Find where the given text appears and provide that cell's center as (X, Y) coordinate. 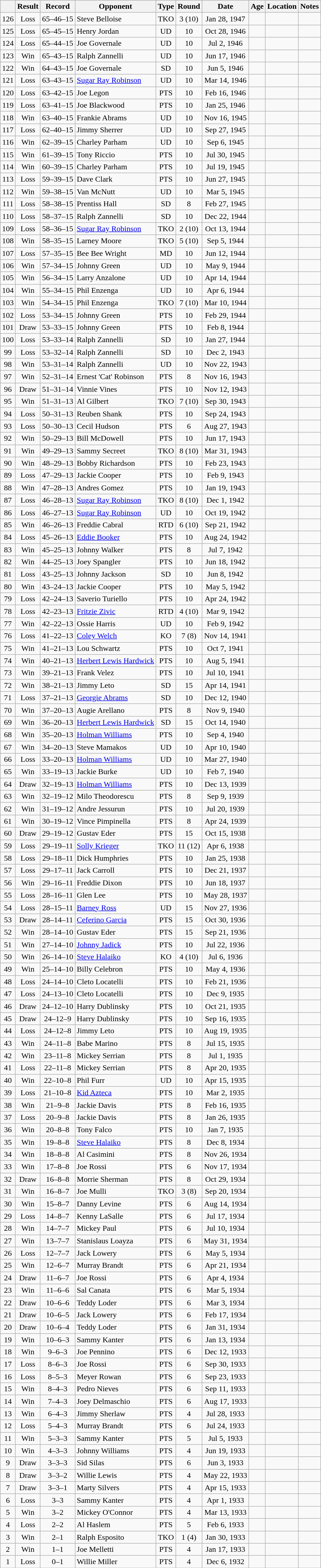
30 (8, 1204)
Cecil Hudson (115, 426)
36 (8, 1130)
Dec 21, 1937 (226, 870)
84 (8, 537)
28–14–10 (58, 932)
101 (8, 327)
82 (8, 562)
46 (8, 1006)
Sep 21, 1942 (226, 525)
3–3 (58, 1500)
29–16–11 (58, 883)
Location (282, 6)
115 (8, 155)
107 (8, 253)
Oct 7, 1941 (226, 648)
55–34–15 (58, 290)
58 (8, 858)
50–31–13 (58, 414)
17–8–8 (58, 1167)
61–39–15 (58, 155)
Jan 7, 1935 (226, 1130)
Dec 1, 1942 (226, 500)
2–1 (58, 1537)
58–36–15 (58, 229)
41–22–13 (58, 636)
10–6–6 (58, 1302)
53–32–14 (58, 352)
123 (8, 56)
Milo Theodorescu (115, 796)
Mar 27, 1940 (226, 760)
32 (8, 1179)
Feb 27, 1945 (226, 204)
Dec 8, 1934 (226, 1142)
47–29–13 (58, 475)
5 (10) (189, 241)
98 (8, 365)
Nov 14, 1941 (226, 636)
Mar 13, 1933 (226, 1512)
Stanislaus Loayza (115, 1241)
32–19–13 (58, 784)
65–46–15 (58, 19)
Mar 9, 1942 (226, 611)
Mickey O'Connor (115, 1512)
29–18–11 (58, 858)
68 (8, 735)
42 (8, 1056)
16–8–7 (58, 1191)
50–29–13 (58, 438)
85 (8, 525)
Willie Miller (115, 1562)
24–13–10 (58, 994)
Steve Mamakos (115, 747)
3–3–2 (58, 1475)
Apr 1, 1933 (226, 1500)
33 (8, 1167)
91 (8, 451)
116 (8, 142)
20–8–8 (58, 1130)
Al Haslem (115, 1525)
53 (8, 920)
Ceferino Garcia (115, 920)
64–43–15 (58, 68)
Jul 10, 1941 (226, 673)
Dec 13, 1939 (226, 784)
Joe Pennino (115, 1352)
65–43–15 (58, 56)
53–33–15 (58, 327)
41–21–13 (58, 648)
Jan 25, 1938 (226, 858)
Oct 29, 1934 (226, 1179)
Oct 13, 1944 (226, 229)
Nov 16, 1945 (226, 117)
11 (12) (189, 846)
46–26–13 (58, 525)
69 (8, 722)
Aug 14, 1934 (226, 1204)
Willie Lewis (115, 1475)
Mar 31, 1943 (226, 451)
35–20–13 (58, 735)
63–41–15 (58, 105)
60 (8, 833)
50–30–13 (58, 426)
31 (8, 1191)
79 (8, 599)
Oct 21, 1935 (226, 1006)
Johnny Williams (115, 1451)
Sep 27, 1945 (226, 130)
23 (8, 1290)
Billy Celebron (115, 969)
47 (8, 994)
80 (8, 587)
16 (8, 1377)
Apr 6, 1944 (226, 290)
Oct 15, 1938 (226, 833)
Jun 19, 1933 (226, 1451)
77 (8, 624)
May 28, 1937 (226, 895)
56 (8, 883)
Bill McDowell (115, 438)
Joe Mulli (115, 1191)
57–35–15 (58, 253)
112 (8, 192)
Frankie Abrams (115, 117)
MD (166, 253)
Notes (309, 6)
Jun 18, 1937 (226, 883)
54–34–15 (58, 303)
60–39–15 (58, 167)
121 (8, 80)
24 (8, 1278)
1 (8, 1562)
12 (8, 1426)
Feb 16, 1946 (226, 93)
40 (8, 1080)
Jimmy Sherlaw (115, 1414)
Fritzie Zivic (115, 611)
Larney Moore (115, 241)
Apr 4, 1934 (226, 1278)
May 4, 1936 (226, 969)
88 (8, 488)
71 (8, 698)
96 (8, 389)
33–19–13 (58, 772)
Nov 9, 1940 (226, 710)
100 (8, 340)
Lou Schwartz (115, 648)
120 (8, 93)
Jul 19, 1945 (226, 167)
14–7–7 (58, 1228)
104 (8, 290)
Kid Azteca (115, 1093)
38–21–13 (58, 685)
73 (8, 673)
65 (8, 772)
Sep 5, 1944 (226, 241)
Jan 25, 1946 (226, 105)
111 (8, 204)
42–22–13 (58, 624)
Morrie Sherman (115, 1179)
58–35–15 (58, 241)
Nov 27, 1936 (226, 907)
24–12–8 (58, 1031)
49 (8, 969)
21 (8, 1315)
54 (8, 907)
52–31–14 (58, 377)
92 (8, 438)
40–21–13 (58, 661)
Dick Humphries (115, 858)
124 (8, 43)
29–19–12 (58, 833)
Jan 27, 1944 (226, 340)
9 (8, 1463)
May 31, 1934 (226, 1241)
Jul 30, 1945 (226, 155)
110 (8, 216)
Saverio Turiello (115, 599)
93 (8, 426)
109 (8, 229)
41 (8, 1068)
11–6–6 (58, 1290)
Steve Belloise (115, 19)
51 (8, 945)
24–11–8 (58, 1043)
3 (8, 1537)
Bobby Richardson (115, 463)
0–1 (58, 1562)
49–29–13 (58, 451)
29–19–11 (58, 846)
Sammy Secreet (115, 451)
Jun 8, 1942 (226, 574)
86 (8, 512)
3–3–1 (58, 1488)
25 (8, 1265)
Apr 20, 1935 (226, 1068)
Oct 14, 1940 (226, 722)
22–11–8 (58, 1068)
11–6–7 (58, 1278)
3–2 (58, 1512)
57 (8, 870)
Jimmy Sherrer (115, 130)
Apr 6, 1938 (226, 846)
46–27–13 (58, 512)
Feb 29, 1944 (226, 315)
Jan 28, 1947 (226, 19)
Kenny LaSalle (115, 1216)
Mickey Paul (115, 1228)
63–40–15 (58, 117)
Feb 7, 1940 (226, 772)
Apr 10, 1940 (226, 747)
125 (8, 31)
72 (8, 685)
28–14–11 (58, 920)
24–12–9 (58, 1019)
10–6–5 (58, 1315)
Van McNutt (115, 192)
Sep 20, 1934 (226, 1191)
108 (8, 241)
Sal Canata (115, 1290)
Bee Bee Wright (115, 253)
90 (8, 463)
20 (8, 1327)
44–25–13 (58, 562)
18–8–8 (58, 1155)
39 (8, 1093)
Sep 6, 1945 (226, 142)
Feb 8, 1944 (226, 327)
51–31–13 (58, 401)
Sep 23, 1933 (226, 1377)
7 (8, 1488)
75 (8, 648)
Joe Legon (115, 93)
Nov 22, 1943 (226, 365)
22 (8, 1302)
42–24–13 (58, 599)
Apr 21, 1934 (226, 1265)
6–4–3 (58, 1414)
53–34–15 (58, 315)
Andre Jessurun (115, 809)
8–5–3 (58, 1377)
43–25–13 (58, 574)
Mar 3, 1934 (226, 1302)
106 (8, 266)
55 (8, 895)
Jan 31, 1934 (226, 1327)
65–44–15 (58, 43)
Aug 27, 1943 (226, 426)
Round (189, 6)
Feb 23, 1943 (226, 463)
Oct 30, 1936 (226, 920)
May 22, 1933 (226, 1475)
Feb 16, 1935 (226, 1105)
20–9–8 (58, 1117)
Sep 21, 1936 (226, 932)
Vinnie Vines (115, 389)
Tony Falco (115, 1130)
2 (8, 1550)
74 (8, 661)
Freddie Cabral (115, 525)
23–11–8 (58, 1056)
Sep 30, 1943 (226, 401)
13–7–7 (58, 1241)
Johnny Walker (115, 550)
12–6–7 (58, 1265)
Tony Riccio (115, 155)
May 5, 1934 (226, 1253)
59–38–15 (58, 192)
Joe Blackwood (115, 105)
Ernest 'Cat' Robinson (115, 377)
43 (8, 1043)
Prentiss Hall (115, 204)
Jul 10, 1934 (226, 1228)
13 (8, 1414)
Nov 17, 1934 (226, 1167)
Jul 17, 1934 (226, 1216)
62–40–15 (58, 130)
57–34–15 (58, 266)
26 (8, 1253)
Feb 9, 1943 (226, 475)
Dave Clark (115, 179)
Result (28, 6)
Aug 17, 1933 (226, 1401)
Aug 5, 1941 (226, 661)
35 (8, 1142)
Marty Silvers (115, 1488)
Oct 28, 1946 (226, 31)
Jun 17, 1946 (226, 56)
Jan 30, 1933 (226, 1537)
27–14–10 (58, 945)
Nov 16, 1943 (226, 377)
Aug 24, 1942 (226, 537)
39–21–13 (58, 673)
Solly Krieger (115, 846)
Apr 15, 1933 (226, 1488)
30–19–12 (58, 821)
78 (8, 611)
Jul 24, 1933 (226, 1426)
Jan 26, 1935 (226, 1117)
32–19–12 (58, 796)
Oct 19, 1942 (226, 512)
Joe Melletti (115, 1550)
Jun 27, 1945 (226, 179)
53–31–14 (58, 365)
Eddie Booker (115, 537)
Jul 15, 1935 (226, 1043)
Nov 12, 1943 (226, 389)
48 (8, 982)
3 (8) (189, 1191)
Dec 2, 1943 (226, 352)
Mar 5, 1945 (226, 192)
Apr 14, 1941 (226, 685)
102 (8, 315)
62–39–15 (58, 142)
17 (8, 1364)
Vince Pimpinella (115, 821)
61 (8, 821)
11 (8, 1438)
Jack Carroll (115, 870)
10–6–3 (58, 1340)
1 (4) (189, 1537)
Apr 14, 1944 (226, 278)
Date (226, 6)
Mar 14, 1946 (226, 80)
24–12–10 (58, 1006)
45–25–13 (58, 550)
Jun 17, 1943 (226, 438)
2–2 (58, 1525)
58–38–15 (58, 204)
50 (8, 957)
28–15–11 (58, 907)
67 (8, 747)
113 (8, 179)
Feb 6, 1933 (226, 1525)
Sep 24, 1943 (226, 414)
56–34–15 (58, 278)
8–6–3 (58, 1364)
Jul 22, 1936 (226, 945)
119 (8, 105)
Jul 28, 1933 (226, 1414)
Larry Anzalone (115, 278)
Jul 20, 1939 (226, 809)
5–3–3 (58, 1438)
34 (8, 1155)
Feb 21, 1936 (226, 982)
66 (8, 760)
64 (8, 784)
Dec 12, 1933 (226, 1352)
19–8–8 (58, 1142)
42–23–13 (58, 611)
99 (8, 352)
97 (8, 377)
Johnny Jackson (115, 574)
7–4–3 (58, 1401)
Type (166, 6)
19 (8, 1340)
29 (8, 1216)
Jun 5, 1946 (226, 68)
10–6–4 (58, 1327)
Al Casimini (115, 1155)
47–28–13 (58, 488)
Jan 19, 1943 (226, 488)
May 9, 1944 (226, 266)
12–7–7 (58, 1253)
43–24–13 (58, 587)
Apr 24, 1939 (226, 821)
65–45–15 (58, 31)
15–8–7 (58, 1204)
18 (8, 1352)
118 (8, 117)
Sep 4, 1940 (226, 735)
Babe Marino (115, 1043)
Coley Welch (115, 636)
37–21–13 (58, 698)
Johnny Jadick (115, 945)
46–28–13 (58, 500)
37–20–13 (58, 710)
2 (10) (189, 229)
Dec 12, 1940 (226, 698)
Jul 2, 1946 (226, 43)
Jun 18, 1942 (226, 562)
37 (8, 1117)
4–3–3 (58, 1451)
Jan 17, 1933 (226, 1550)
Danny Levine (115, 1204)
Mar 10, 1944 (226, 303)
3 (10) (189, 19)
Joey Delmaschio (115, 1401)
Record (58, 6)
28 (8, 1228)
Jackie Burke (115, 772)
Feb 17, 1934 (226, 1315)
Jun 12, 1944 (226, 253)
Ralph Esposito (115, 1537)
29–17–11 (58, 870)
87 (8, 500)
24–14–10 (58, 982)
Freddie Dixon (115, 883)
25–14–10 (58, 969)
59–39–15 (58, 179)
122 (8, 68)
6 (10) (189, 525)
1–1 (58, 1550)
114 (8, 167)
53–33–14 (58, 340)
21–10–8 (58, 1093)
95 (8, 401)
63–43–15 (58, 80)
34–20–13 (58, 747)
Jul 1, 1935 (226, 1056)
Ossie Harris (115, 624)
Dec 6, 1932 (226, 1562)
Joey Spangler (115, 562)
Glen Lee (115, 895)
45 (8, 1019)
8–4–3 (58, 1389)
52 (8, 932)
Pedro Nieves (115, 1389)
21–9–8 (58, 1105)
Mar 2, 1935 (226, 1093)
63–42–15 (58, 93)
103 (8, 303)
Jun 3, 1933 (226, 1463)
70 (8, 710)
105 (8, 278)
28–16–11 (58, 895)
Opponent (115, 6)
Dec 9, 1935 (226, 994)
Jul 6, 1936 (226, 957)
Georgie Abrams (115, 698)
Andres Gomez (115, 488)
31–19–12 (58, 809)
51–31–14 (58, 389)
Sep 30, 1933 (226, 1364)
26–14–10 (58, 957)
May 5, 1942 (226, 587)
Sep 16, 1935 (226, 1019)
Mar 5, 1934 (226, 1290)
Augie Arellano (115, 710)
58–37–15 (58, 216)
Reuben Shank (115, 414)
14 (8, 1401)
83 (8, 550)
63 (8, 796)
Meyer Rowan (115, 1377)
Apr 24, 1942 (226, 599)
22–10–8 (58, 1080)
Nov 26, 1934 (226, 1155)
9–6–3 (58, 1352)
Sid Silas (115, 1463)
Jul 5, 1933 (226, 1438)
Henry Jordan (115, 31)
Al Gilbert (115, 401)
44 (8, 1031)
5–4–3 (58, 1426)
81 (8, 574)
Age (257, 6)
59 (8, 846)
27 (8, 1241)
Sep 11, 1933 (226, 1389)
Phil Furr (115, 1080)
3–3–3 (58, 1463)
Frank Velez (115, 673)
76 (8, 636)
Aug 19, 1935 (226, 1031)
7 (8) (189, 636)
Jul 7, 1942 (226, 550)
45–26–13 (58, 537)
Barney Ross (115, 907)
48–29–13 (58, 463)
36–20–13 (58, 722)
Sep 9, 1939 (226, 796)
Feb 9, 1942 (226, 624)
38 (8, 1105)
94 (8, 414)
Jan 13, 1934 (226, 1340)
89 (8, 475)
33–20–13 (58, 760)
14–8–7 (58, 1216)
126 (8, 19)
117 (8, 130)
62 (8, 809)
16–8–8 (58, 1179)
Apr 15, 1935 (226, 1080)
Dec 22, 1944 (226, 216)
